Detect which cell encompasses the target text, then output its [X, Y] center coordinate. 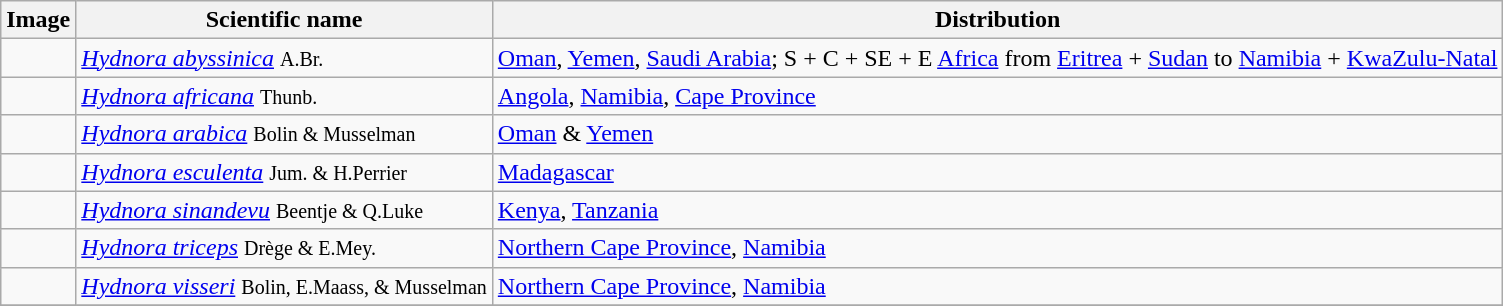
Madagascar [998, 172]
Oman & Yemen [998, 134]
Kenya, Tanzania [998, 210]
Hydnora esculenta Jum. & H.Perrier [284, 172]
Hydnora sinandevu Beentje & Q.Luke [284, 210]
Scientific name [284, 20]
Hydnora abyssinica A.Br. [284, 58]
Hydnora africana Thunb. [284, 96]
Angola, Namibia, Cape Province [998, 96]
Hydnora visseri Bolin, E.Maass, & Musselman [284, 286]
Distribution [998, 20]
Hydnora triceps Drège & E.Mey. [284, 248]
Hydnora arabica Bolin & Musselman [284, 134]
Oman, Yemen, Saudi Arabia; S + C + SE + E Africa from Eritrea + Sudan to Namibia + KwaZulu-Natal [998, 58]
Image [38, 20]
